Scan for the cell matching the given text and deliver its (x, y) coordinate at center. 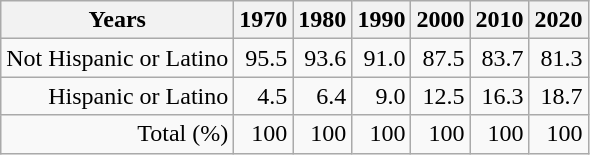
91.0 (382, 58)
6.4 (322, 96)
83.7 (500, 58)
81.3 (558, 58)
2010 (500, 20)
12.5 (440, 96)
1980 (322, 20)
Years (118, 20)
1990 (382, 20)
1970 (264, 20)
87.5 (440, 58)
Hispanic or Latino (118, 96)
4.5 (264, 96)
18.7 (558, 96)
2000 (440, 20)
95.5 (264, 58)
16.3 (500, 96)
9.0 (382, 96)
93.6 (322, 58)
2020 (558, 20)
Not Hispanic or Latino (118, 58)
Total (%) (118, 134)
